Locate the cell with the specified text and output its (x, y) center coordinate. 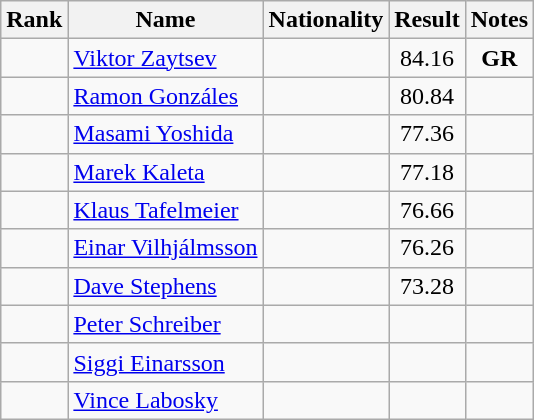
Siggi Einarsson (166, 362)
Vince Labosky (166, 400)
Masami Yoshida (166, 134)
77.36 (427, 134)
Result (427, 20)
76.26 (427, 248)
Klaus Tafelmeier (166, 210)
77.18 (427, 172)
73.28 (427, 286)
80.84 (427, 96)
Ramon Gonzáles (166, 96)
Viktor Zaytsev (166, 58)
GR (499, 58)
Peter Schreiber (166, 324)
Dave Stephens (166, 286)
Marek Kaleta (166, 172)
84.16 (427, 58)
Rank (34, 20)
Name (166, 20)
Einar Vilhjálmsson (166, 248)
Notes (499, 20)
76.66 (427, 210)
Nationality (326, 20)
